Scan for the cell matching the given text and deliver its (X, Y) coordinate at center. 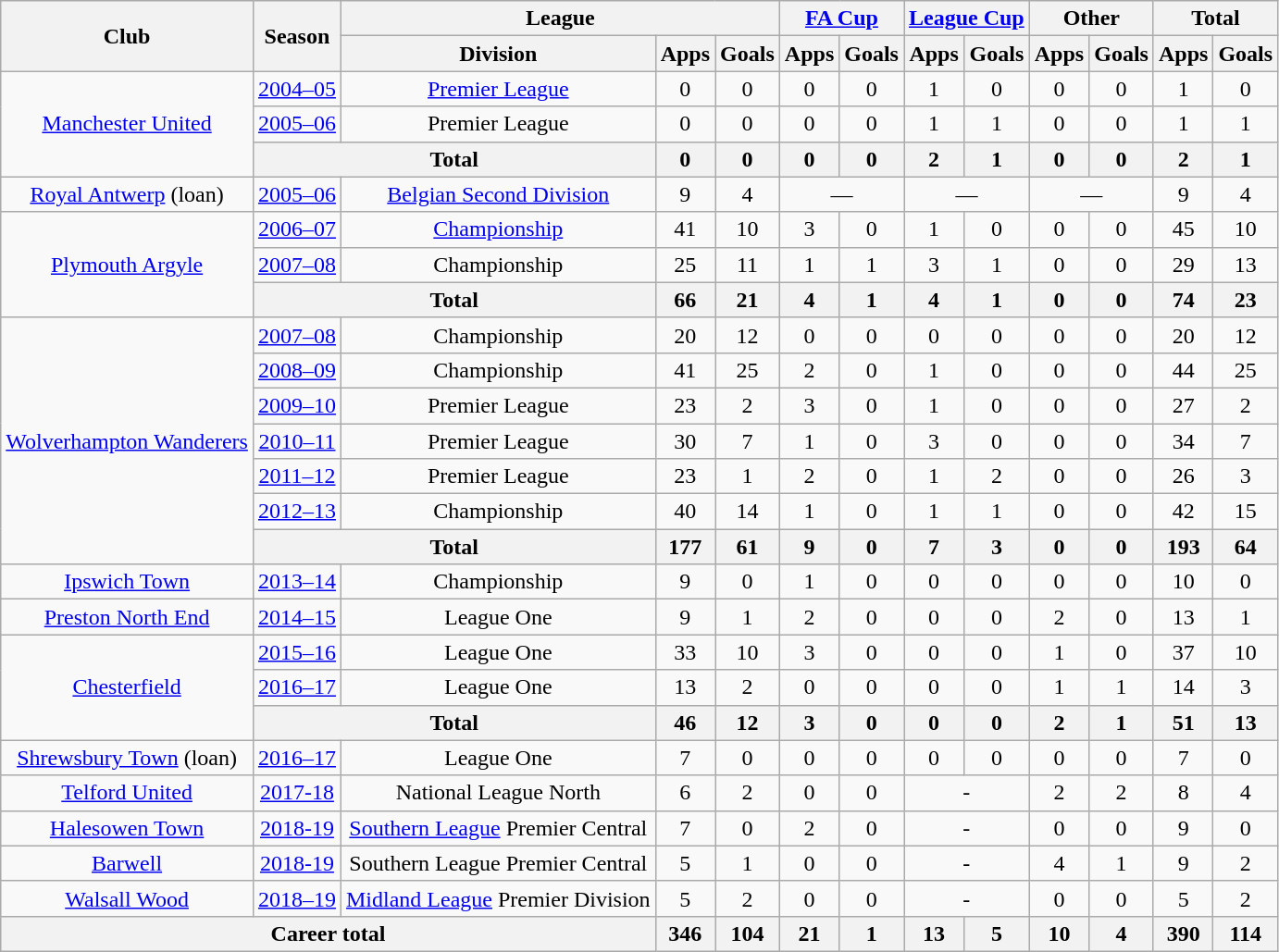
Club (128, 36)
8 (1183, 793)
Royal Antwerp (loan) (128, 194)
FA Cup (841, 19)
Other (1091, 19)
66 (685, 300)
2012–13 (296, 512)
National League North (498, 793)
2004–05 (296, 89)
51 (1183, 723)
390 (1183, 933)
346 (685, 933)
114 (1246, 933)
League Cup (966, 19)
27 (1183, 405)
Career total (328, 933)
Telford United (128, 793)
2008–09 (296, 370)
2010–11 (296, 441)
42 (1183, 512)
40 (685, 512)
15 (1246, 512)
Manchester United (128, 124)
30 (685, 441)
Halesowen Town (128, 828)
Division (498, 54)
Barwell (128, 863)
Wolverhampton Wanderers (128, 440)
6 (685, 793)
33 (685, 652)
Season (296, 36)
193 (1183, 547)
2014–15 (296, 617)
26 (1183, 476)
Walsall Wood (128, 898)
104 (748, 933)
177 (685, 547)
45 (1183, 229)
61 (748, 547)
Shrewsbury Town (loan) (128, 758)
2009–10 (296, 405)
37 (1183, 652)
34 (1183, 441)
44 (1183, 370)
46 (685, 723)
Preston North End (128, 617)
2013–14 (296, 582)
2017-18 (296, 793)
Midland League Premier Division (498, 898)
2006–07 (296, 229)
2011–12 (296, 476)
64 (1246, 547)
Belgian Second Division (498, 194)
Ipswich Town (128, 582)
29 (1183, 265)
74 (1183, 300)
Plymouth Argyle (128, 265)
11 (748, 265)
Chesterfield (128, 687)
League (560, 19)
2015–16 (296, 652)
2018–19 (296, 898)
